For the text-containing cell, return its midpoint in (x, y) coordinate format. 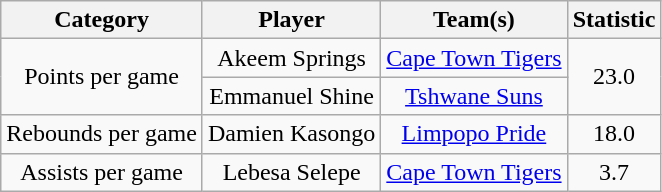
Category (102, 20)
3.7 (614, 172)
Damien Kasongo (291, 134)
Tshwane Suns (474, 96)
Emmanuel Shine (291, 96)
Statistic (614, 20)
Team(s) (474, 20)
Assists per game (102, 172)
18.0 (614, 134)
Akeem Springs (291, 58)
Limpopo Pride (474, 134)
Rebounds per game (102, 134)
Player (291, 20)
Lebesa Selepe (291, 172)
Points per game (102, 77)
23.0 (614, 77)
